Extract the (X, Y) coordinate from the center of the cell holding the provided text.  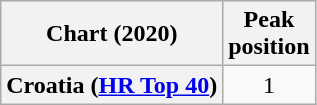
1 (269, 85)
Peakposition (269, 34)
Croatia (HR Top 40) (112, 85)
Chart (2020) (112, 34)
